For the text-containing cell, return its midpoint in [x, y] coordinate format. 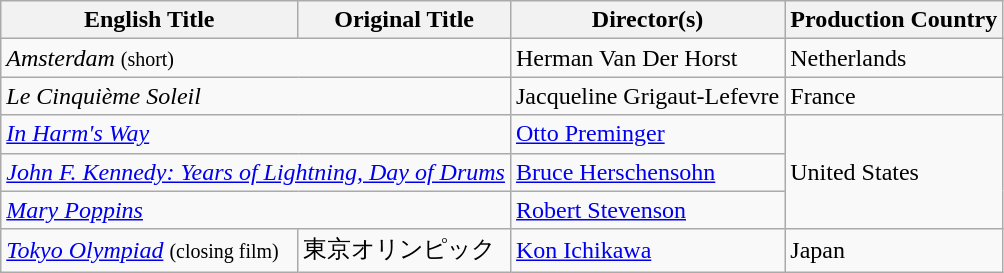
Amsterdam (short) [256, 58]
Otto Preminger [647, 134]
Original Title [404, 20]
France [894, 96]
Le Cinquième Soleil [256, 96]
Kon Ichikawa [647, 250]
English Title [150, 20]
Netherlands [894, 58]
Jacqueline Grigaut-Lefevre [647, 96]
United States [894, 172]
John F. Kennedy: Years of Lightning, Day of Drums [256, 172]
Bruce Herschensohn [647, 172]
Robert Stevenson [647, 210]
Production Country [894, 20]
Mary Poppins [256, 210]
Director(s) [647, 20]
Japan [894, 250]
In Harm's Way [256, 134]
東京オリンピック [404, 250]
Herman Van Der Horst [647, 58]
Tokyo Olympiad (closing film) [150, 250]
